Pinpoint the cell where the given text exists, returning its (X, Y) midpoint coordinate. 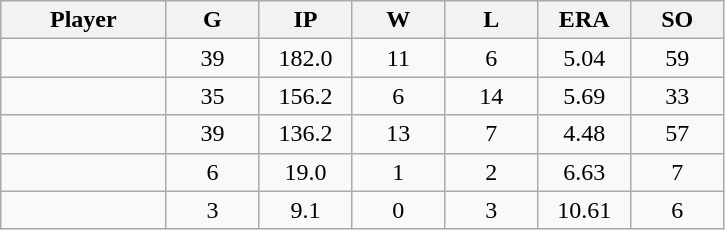
2 (492, 172)
1 (398, 172)
6.63 (584, 172)
33 (678, 96)
Player (84, 20)
W (398, 20)
156.2 (306, 96)
57 (678, 134)
11 (398, 58)
35 (212, 96)
0 (398, 210)
L (492, 20)
136.2 (306, 134)
182.0 (306, 58)
13 (398, 134)
10.61 (584, 210)
5.04 (584, 58)
SO (678, 20)
G (212, 20)
ERA (584, 20)
4.48 (584, 134)
59 (678, 58)
9.1 (306, 210)
14 (492, 96)
IP (306, 20)
19.0 (306, 172)
5.69 (584, 96)
